Search for the cell housing the specified text and yield its [X, Y] center coordinate. 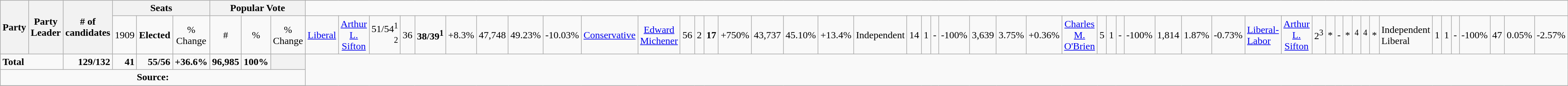
Charles M. O'Brien [1080, 35]
-2.57% [1551, 35]
36 [408, 35]
Liberal [322, 35]
1,814 [1168, 35]
Source: [153, 77]
Popular Vote [258, 8]
2 [699, 35]
55/56 [154, 62]
100% [256, 62]
3,639 [983, 35]
56 [688, 35]
5 [1102, 35]
47 [1497, 35]
96,985 [226, 62]
Independent Liberal [1406, 35]
14 [914, 35]
38/391 [431, 35]
# [226, 35]
Independent [880, 35]
49.23% [526, 35]
17 [711, 35]
43,737 [767, 35]
41 [125, 62]
Conservative [610, 35]
1.87% [1196, 35]
0.05% [1519, 35]
+8.3% [461, 35]
3.75% [1011, 35]
Liberal-Labor [1263, 35]
47,748 [492, 35]
Edward Michener [659, 35]
129/132 [87, 62]
Elected [154, 35]
Party [14, 27]
+750% [735, 35]
Party Leader [46, 27]
1909 [125, 35]
Total [32, 62]
% [256, 35]
-0.73% [1228, 35]
51/541 2 [385, 35]
-10.03% [562, 35]
+0.36% [1044, 35]
45.10% [801, 35]
+13.4% [836, 35]
23 [1319, 35]
+36.6% [191, 62]
Seats [161, 8]
# ofcandidates [87, 27]
